Output the (X, Y) coordinate of the center of the cell containing the given text.  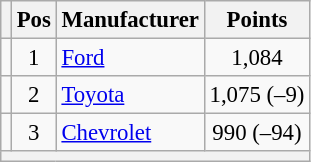
990 (–94) (257, 133)
Toyota (130, 95)
Chevrolet (130, 133)
1,084 (257, 58)
1,075 (–9) (257, 95)
1 (34, 58)
3 (34, 133)
Ford (130, 58)
2 (34, 95)
Pos (34, 20)
Points (257, 20)
Manufacturer (130, 20)
